For the text-containing cell, return its midpoint in (X, Y) coordinate format. 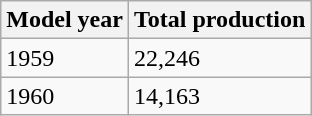
Total production (219, 20)
1960 (65, 96)
Model year (65, 20)
14,163 (219, 96)
22,246 (219, 58)
1959 (65, 58)
